Detect which cell encompasses the target text, then output its [X, Y] center coordinate. 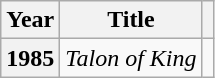
Title [131, 20]
1985 [30, 58]
Year [30, 20]
Talon of King [131, 58]
